Identify which cell holds the provided text, then report its [X, Y] central coordinate. 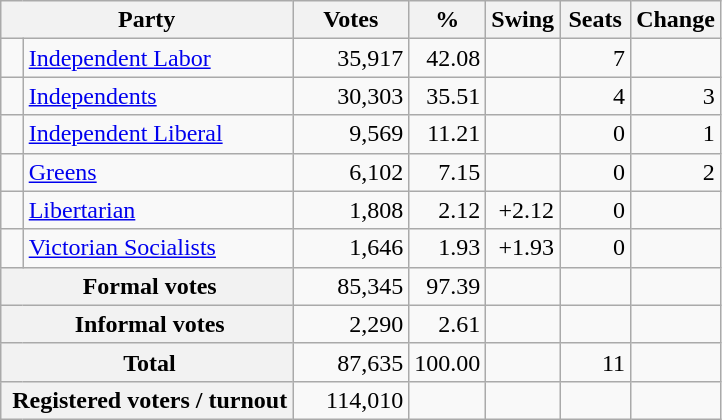
42.08 [448, 58]
Formal votes [147, 286]
+1.93 [523, 248]
2.12 [448, 210]
Greens [158, 172]
100.00 [448, 362]
Independent Liberal [158, 134]
35,917 [351, 58]
2,290 [351, 324]
87,635 [351, 362]
30,303 [351, 96]
% [448, 20]
1,808 [351, 210]
Total [147, 362]
2.61 [448, 324]
9,569 [351, 134]
Independents [158, 96]
6,102 [351, 172]
1 [676, 134]
114,010 [351, 400]
3 [676, 96]
Votes [351, 20]
Registered voters / turnout [147, 400]
Victorian Socialists [158, 248]
7.15 [448, 172]
Independent Labor [158, 58]
+2.12 [523, 210]
Swing [523, 20]
Change [676, 20]
2 [676, 172]
Party [147, 20]
85,345 [351, 286]
1,646 [351, 248]
1.93 [448, 248]
11.21 [448, 134]
35.51 [448, 96]
Libertarian [158, 210]
Seats [596, 20]
Informal votes [147, 324]
11 [596, 362]
97.39 [448, 286]
4 [596, 96]
7 [596, 58]
